Return [X, Y] of the center of cell containing provided text 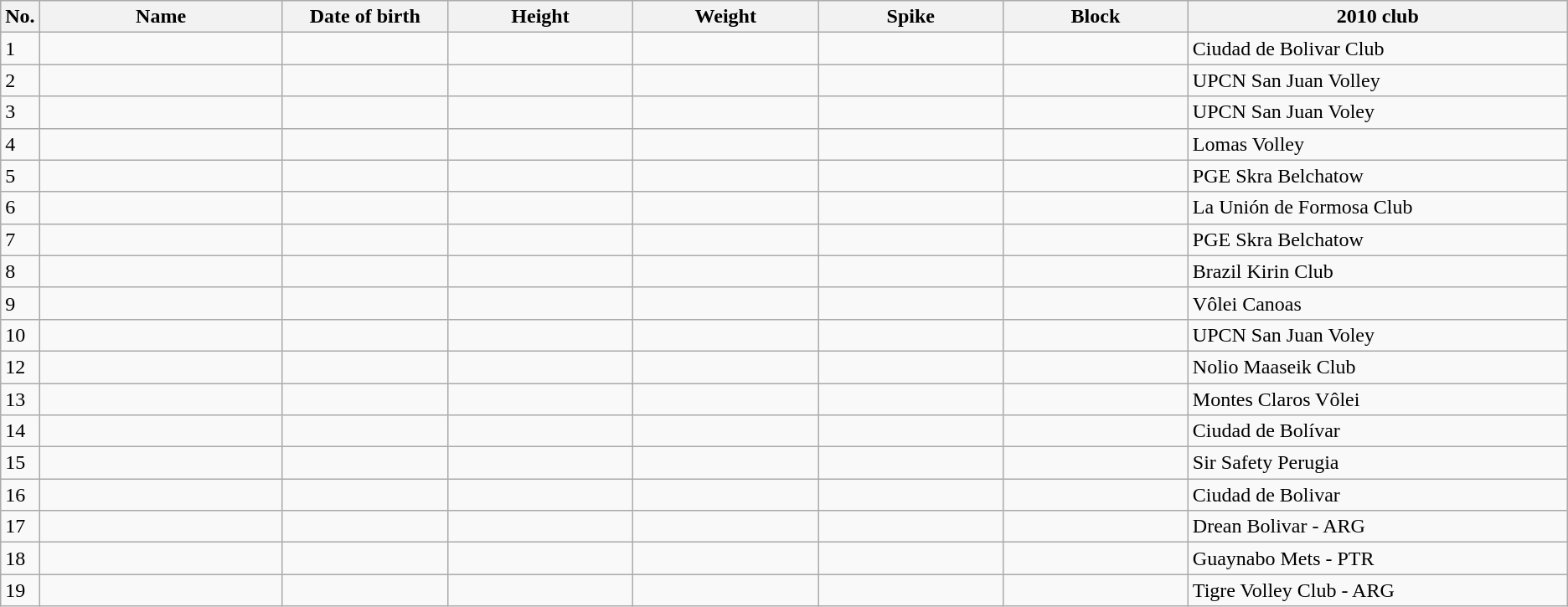
Ciudad de Bolivar [1377, 495]
Weight [725, 17]
Date of birth [365, 17]
3 [20, 112]
6 [20, 208]
Block [1096, 17]
Ciudad de Bolívar [1377, 431]
Lomas Volley [1377, 144]
Tigre Volley Club - ARG [1377, 590]
Height [539, 17]
Drean Bolivar - ARG [1377, 527]
No. [20, 17]
19 [20, 590]
5 [20, 176]
Guaynabo Mets - PTR [1377, 558]
Sir Safety Perugia [1377, 463]
9 [20, 303]
18 [20, 558]
8 [20, 271]
13 [20, 399]
Brazil Kirin Club [1377, 271]
La Unión de Formosa Club [1377, 208]
UPCN San Juan Volley [1377, 80]
Montes Claros Vôlei [1377, 399]
15 [20, 463]
Ciudad de Bolivar Club [1377, 49]
17 [20, 527]
Nolio Maaseik Club [1377, 367]
16 [20, 495]
12 [20, 367]
7 [20, 239]
Name [161, 17]
4 [20, 144]
10 [20, 335]
Spike [911, 17]
2 [20, 80]
2010 club [1377, 17]
14 [20, 431]
1 [20, 49]
Vôlei Canoas [1377, 303]
